Identify which cell holds the provided text, then report its (x, y) central coordinate. 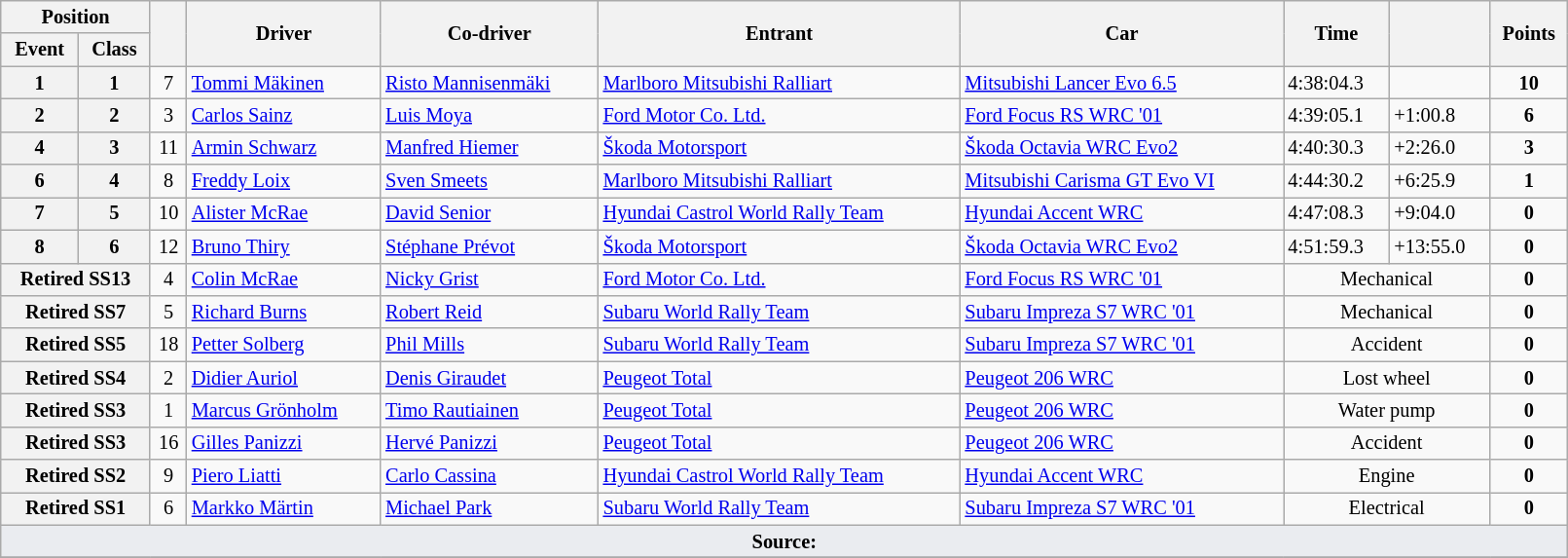
Event (40, 50)
Robert Reid (489, 312)
Class (115, 50)
Retired SS13 (76, 279)
Phil Mills (489, 345)
Hervé Panizzi (489, 443)
Water pump (1386, 410)
Timo Rautiainen (489, 410)
11 (167, 148)
9 (167, 476)
Retired SS5 (76, 345)
Retired SS1 (76, 508)
Risto Mannisenmäki (489, 83)
Tommi Mäkinen (284, 83)
Carlos Sainz (284, 115)
Driver (284, 33)
Richard Burns (284, 312)
Manfred Hiemer (489, 148)
Mitsubishi Lancer Evo 6.5 (1122, 83)
David Senior (489, 213)
Retired SS7 (76, 312)
+9:04.0 (1439, 213)
4:51:59.3 (1335, 246)
Nicky Grist (489, 279)
Co-driver (489, 33)
12 (167, 246)
Points (1529, 33)
Piero Liatti (284, 476)
18 (167, 345)
Petter Solberg (284, 345)
Marcus Grönholm (284, 410)
Stéphane Prévot (489, 246)
Markko Märtin (284, 508)
16 (167, 443)
Denis Giraudet (489, 378)
Engine (1386, 476)
+13:55.0 (1439, 246)
Electrical (1386, 508)
Position (76, 17)
+1:00.8 (1439, 115)
Alister McRae (284, 213)
4:44:30.2 (1335, 181)
Gilles Panizzi (284, 443)
Lost wheel (1386, 378)
+6:25.9 (1439, 181)
Michael Park (489, 508)
Armin Schwarz (284, 148)
Mitsubishi Carisma GT Evo VI (1122, 181)
Source: (784, 541)
4:39:05.1 (1335, 115)
Entrant (780, 33)
Freddy Loix (284, 181)
Retired SS4 (76, 378)
Bruno Thiry (284, 246)
Colin McRae (284, 279)
4:38:04.3 (1335, 83)
Didier Auriol (284, 378)
4:40:30.3 (1335, 148)
+2:26.0 (1439, 148)
Time (1335, 33)
Carlo Cassina (489, 476)
Car (1122, 33)
Sven Smeets (489, 181)
Retired SS2 (76, 476)
Luis Moya (489, 115)
4:47:08.3 (1335, 213)
